Determine the [X, Y] coordinate at the center of the cell enclosing the given text.  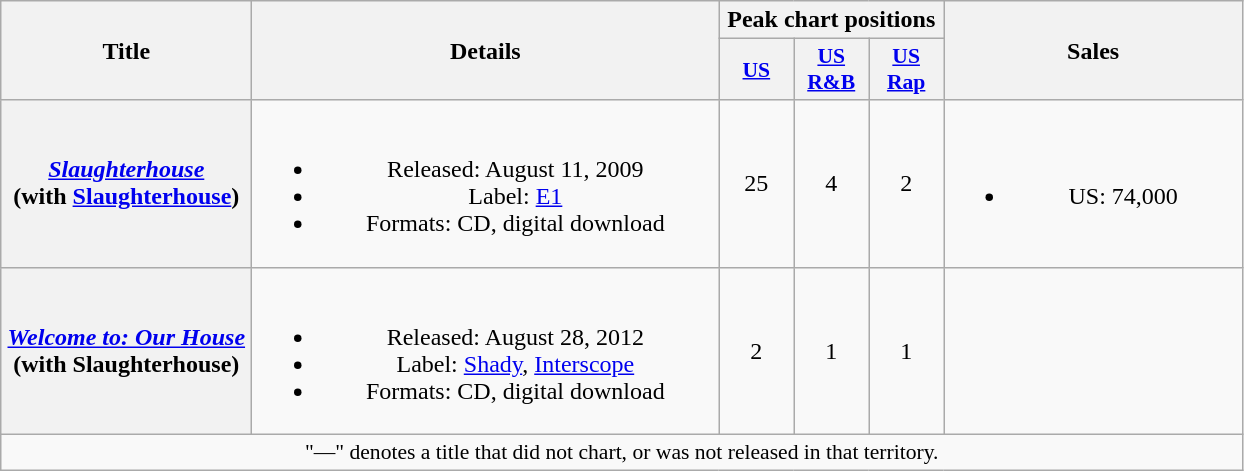
Sales [1094, 50]
Title [126, 50]
US: 74,000 [1094, 184]
Details [486, 50]
US R&B [832, 70]
Peak chart positions [832, 20]
4 [832, 184]
25 [756, 184]
Released: August 28, 2012Label: Shady, InterscopeFormats: CD, digital download [486, 350]
Slaughterhouse(with Slaughterhouse) [126, 184]
Welcome to: Our House(with Slaughterhouse) [126, 350]
USRap [906, 70]
Released: August 11, 2009Label: E1Formats: CD, digital download [486, 184]
"—" denotes a title that did not chart, or was not released in that territory. [622, 452]
US [756, 70]
